Capture the cell that displays the provided text and extract its [x, y] central coordinate. 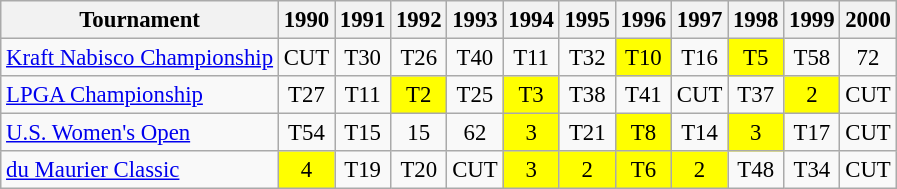
T20 [419, 170]
Tournament [140, 20]
T2 [419, 95]
1991 [363, 20]
T8 [643, 133]
1997 [699, 20]
T16 [699, 58]
T27 [306, 95]
62 [475, 133]
1998 [756, 20]
T37 [756, 95]
du Maurier Classic [140, 170]
T26 [419, 58]
T41 [643, 95]
LPGA Championship [140, 95]
15 [419, 133]
T38 [587, 95]
1992 [419, 20]
T34 [812, 170]
T17 [812, 133]
1995 [587, 20]
T54 [306, 133]
T14 [699, 133]
1994 [531, 20]
T32 [587, 58]
4 [306, 170]
1990 [306, 20]
1999 [812, 20]
1996 [643, 20]
T15 [363, 133]
T30 [363, 58]
1993 [475, 20]
T48 [756, 170]
T3 [531, 95]
T25 [475, 95]
T6 [643, 170]
72 [868, 58]
U.S. Women's Open [140, 133]
T58 [812, 58]
T21 [587, 133]
2000 [868, 20]
T19 [363, 170]
Kraft Nabisco Championship [140, 58]
T40 [475, 58]
T10 [643, 58]
T5 [756, 58]
